Output the [X, Y] coordinate of the center of the cell containing the given text.  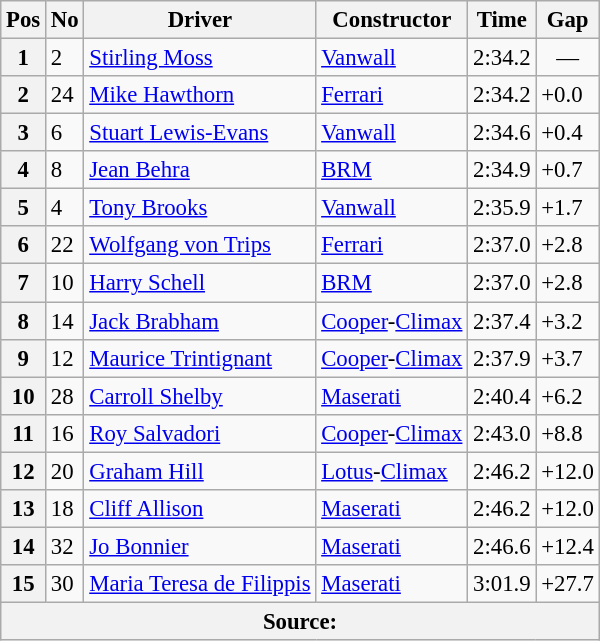
Maurice Trintignant [200, 358]
24 [65, 95]
Maria Teresa de Filippis [200, 584]
2:34.6 [502, 133]
13 [24, 509]
18 [65, 509]
2:40.4 [502, 396]
2:34.9 [502, 170]
2:43.0 [502, 433]
Cliff Allison [200, 509]
9 [24, 358]
— [568, 58]
+0.0 [568, 95]
+0.4 [568, 133]
+3.7 [568, 358]
Lotus-Climax [392, 471]
Jean Behra [200, 170]
2:46.6 [502, 546]
3 [24, 133]
7 [24, 283]
Graham Hill [200, 471]
Roy Salvadori [200, 433]
20 [65, 471]
Jack Brabham [200, 321]
No [65, 20]
28 [65, 396]
Harry Schell [200, 283]
Wolfgang von Trips [200, 245]
Gap [568, 20]
2:35.9 [502, 208]
30 [65, 584]
2:37.4 [502, 321]
Jo Bonnier [200, 546]
2:37.9 [502, 358]
11 [24, 433]
1 [24, 58]
Carroll Shelby [200, 396]
Time [502, 20]
+8.8 [568, 433]
+0.7 [568, 170]
Driver [200, 20]
15 [24, 584]
32 [65, 546]
Pos [24, 20]
Constructor [392, 20]
Stirling Moss [200, 58]
Tony Brooks [200, 208]
+1.7 [568, 208]
+3.2 [568, 321]
3:01.9 [502, 584]
Stuart Lewis-Evans [200, 133]
Source: [300, 621]
16 [65, 433]
5 [24, 208]
22 [65, 245]
+12.4 [568, 546]
+6.2 [568, 396]
Mike Hawthorn [200, 95]
+27.7 [568, 584]
